Capture the cell that displays the provided text and extract its [X, Y] central coordinate. 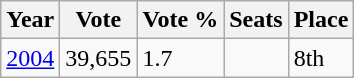
Year [30, 20]
Place [321, 20]
Seats [256, 20]
Vote [98, 20]
39,655 [98, 58]
8th [321, 58]
2004 [30, 58]
Vote % [180, 20]
1.7 [180, 58]
